Extract the (x, y) coordinate from the center of the cell holding the provided text.  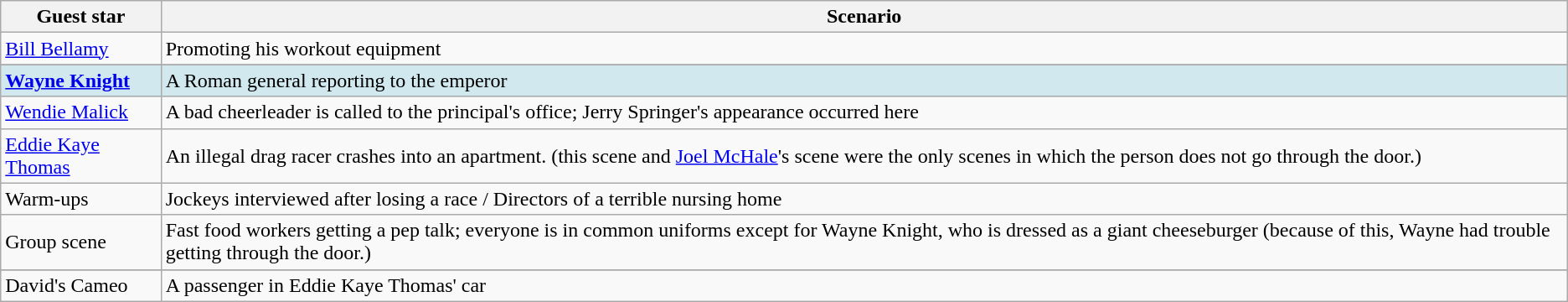
Warm-ups (80, 199)
Scenario (864, 17)
Jockeys interviewed after losing a race / Directors of a terrible nursing home (864, 199)
David's Cameo (80, 285)
Bill Bellamy (80, 49)
A passenger in Eddie Kaye Thomas' car (864, 285)
Wayne Knight (80, 81)
A Roman general reporting to the emperor (864, 81)
Eddie Kaye Thomas (80, 156)
Guest star (80, 17)
A bad cheerleader is called to the principal's office; Jerry Springer's appearance occurred here (864, 112)
Wendie Malick (80, 112)
Group scene (80, 242)
Promoting his workout equipment (864, 49)
